For the text-containing cell, return its midpoint in [X, Y] coordinate format. 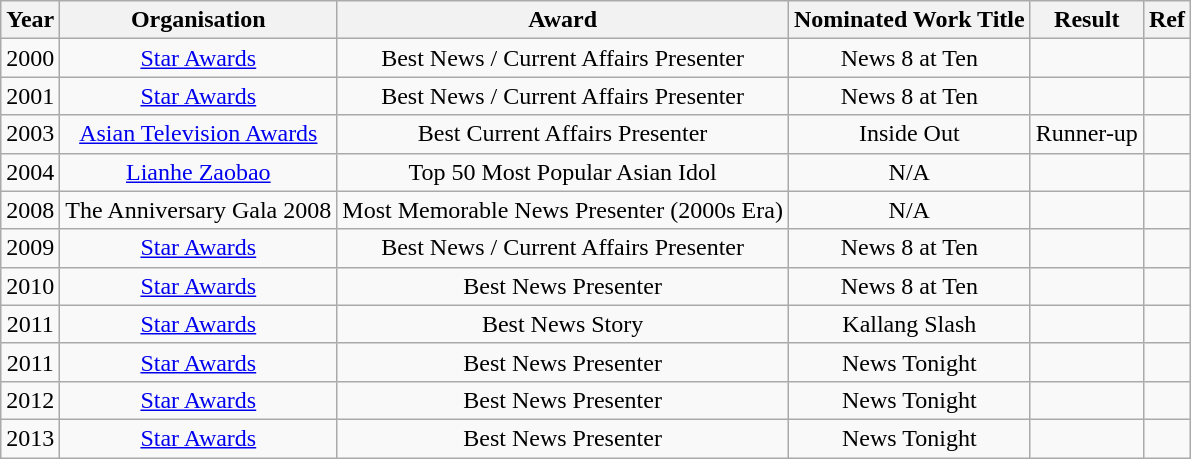
Runner-up [1086, 134]
Year [30, 20]
Best Current Affairs Presenter [563, 134]
Organisation [198, 20]
2008 [30, 210]
Top 50 Most Popular Asian Idol [563, 172]
2004 [30, 172]
Inside Out [909, 134]
2003 [30, 134]
Most Memorable News Presenter (2000s Era) [563, 210]
The Anniversary Gala 2008 [198, 210]
Result [1086, 20]
Nominated Work Title [909, 20]
2009 [30, 248]
2000 [30, 58]
Asian Television Awards [198, 134]
Kallang Slash [909, 324]
2013 [30, 438]
Best News Story [563, 324]
Award [563, 20]
Lianhe Zaobao [198, 172]
Ref [1166, 20]
2010 [30, 286]
2001 [30, 96]
2012 [30, 400]
